From the cell containing the given text, extract its center point as [x, y] coordinate. 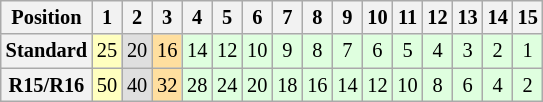
40 [137, 85]
Standard [46, 51]
18 [287, 85]
32 [167, 85]
25 [107, 51]
24 [227, 85]
28 [197, 85]
Position [46, 17]
11 [407, 17]
50 [107, 85]
13 [468, 17]
R15/R16 [46, 85]
15 [528, 17]
